Identify which cell holds the provided text, then report its (X, Y) central coordinate. 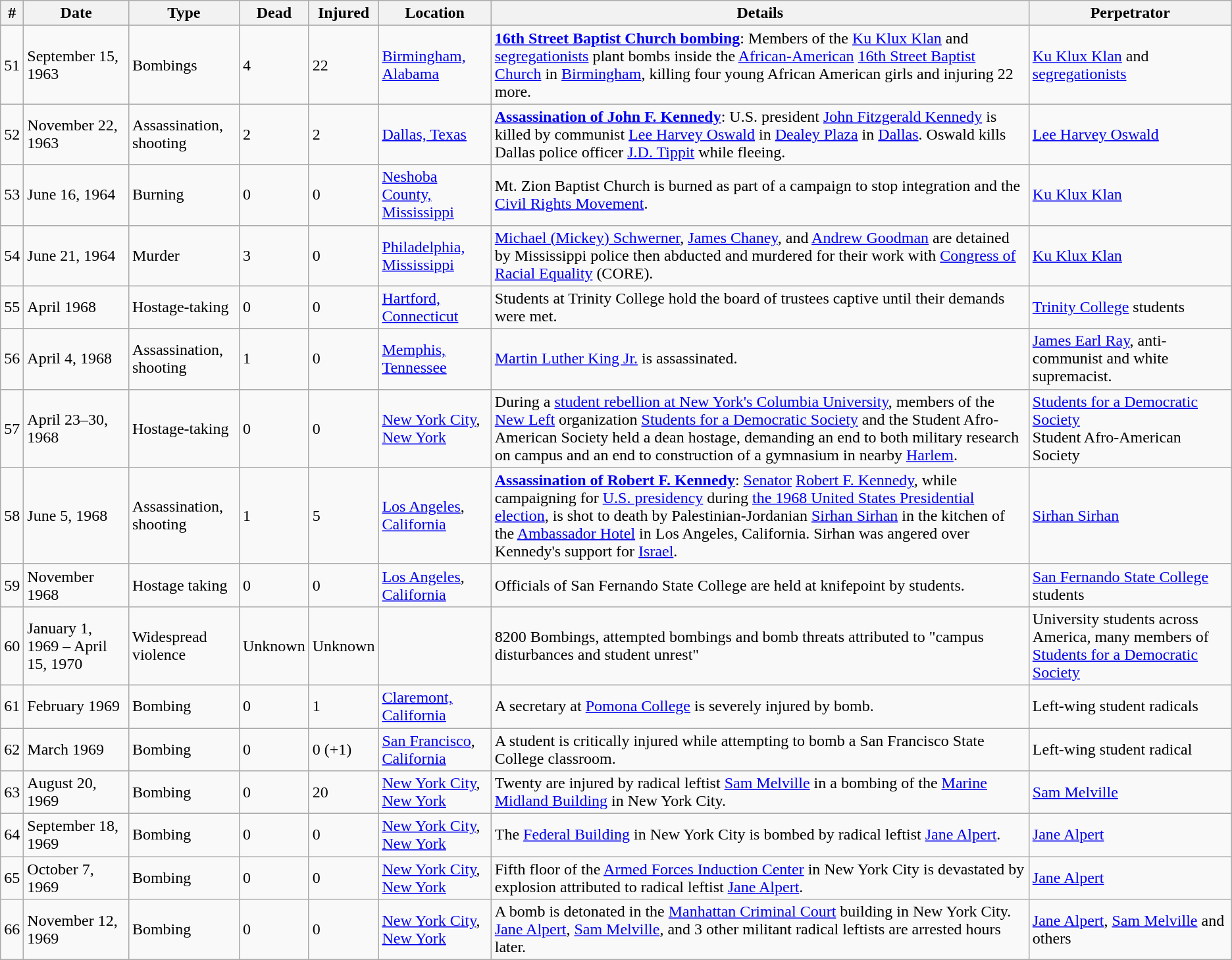
56 (12, 359)
Philadelphia, Mississippi (434, 255)
Mt. Zion Baptist Church is burned as part of a campaign to stop integration and the Civil Rights Movement. (759, 195)
April 23–30, 1968 (76, 428)
September 15, 1963 (76, 65)
Birmingham, Alabama (434, 65)
University students across America, many members of Students for a Democratic Society (1130, 645)
August 20, 1969 (76, 793)
Neshoba County, Mississippi (434, 195)
Dead (274, 13)
June 16, 1964 (76, 195)
April 4, 1968 (76, 359)
November 22, 1963 (76, 134)
20 (344, 793)
James Earl Ray, anti-communist and white supremacist. (1130, 359)
June 21, 1964 (76, 255)
Bombings (184, 65)
Students for a Democratic Society Student Afro-American Society (1130, 428)
A student is critically injured while attempting to bomb a San Francisco State College classroom. (759, 749)
A secretary at Pomona College is severely injured by bomb. (759, 706)
Twenty are injured by radical leftist Sam Melville in a bombing of the Marine Midland Building in New York City. (759, 793)
San Fernando State College students (1130, 585)
51 (12, 65)
Injured (344, 13)
The Federal Building in New York City is bombed by radical leftist Jane Alpert. (759, 835)
66 (12, 930)
4 (274, 65)
0 (+1) (344, 749)
Students at Trinity College hold the board of trustees captive until their demands were met. (759, 307)
59 (12, 585)
64 (12, 835)
Fifth floor of the Armed Forces Induction Center in New York City is devastated by explosion attributed to radical leftist Jane Alpert. (759, 878)
Left-wing student radical (1130, 749)
Sam Melville (1130, 793)
Perpetrator (1130, 13)
Officials of San Fernando State College are held at knifepoint by students. (759, 585)
62 (12, 749)
57 (12, 428)
November 1968 (76, 585)
Martin Luther King Jr. is assassinated. (759, 359)
Jane Alpert, Sam Melville and others (1130, 930)
Trinity College students (1130, 307)
Lee Harvey Oswald (1130, 134)
Ku Klux Klan and segregationists (1130, 65)
March 1969 (76, 749)
Memphis, Tennessee (434, 359)
Details (759, 13)
52 (12, 134)
San Francisco, California (434, 749)
June 5, 1968 (76, 516)
Date (76, 13)
Left-wing student radicals (1130, 706)
5 (344, 516)
Hostage taking (184, 585)
Claremont, California (434, 706)
8200 Bombings, attempted bombings and bomb threats attributed to "campus disturbances and student unrest" (759, 645)
October 7, 1969 (76, 878)
3 (274, 255)
53 (12, 195)
Burning (184, 195)
Location (434, 13)
Sirhan Sirhan (1130, 516)
65 (12, 878)
55 (12, 307)
September 18, 1969 (76, 835)
April 1968 (76, 307)
January 1, 1969 – April 15, 1970 (76, 645)
Type (184, 13)
# (12, 13)
54 (12, 255)
61 (12, 706)
February 1969 (76, 706)
22 (344, 65)
November 12, 1969 (76, 930)
Widespread violence (184, 645)
Dallas, Texas (434, 134)
Hartford, Connecticut (434, 307)
63 (12, 793)
58 (12, 516)
Murder (184, 255)
60 (12, 645)
